Locate the cell with the specified text and output its [x, y] center coordinate. 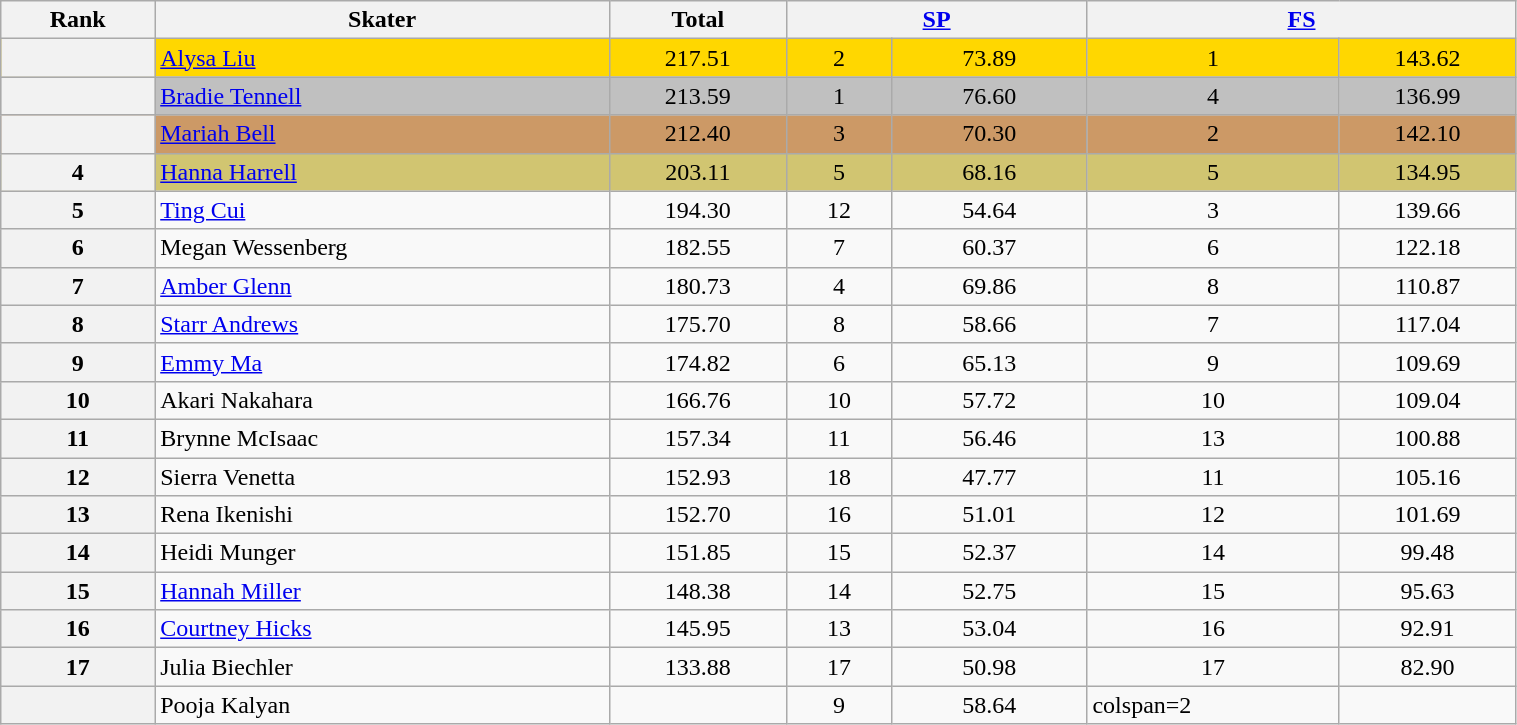
73.89 [990, 58]
Skater [382, 20]
Bradie Tennell [382, 96]
53.04 [990, 629]
151.85 [698, 553]
68.16 [990, 172]
Starr Andrews [382, 324]
Sierra Venetta [382, 477]
134.95 [1428, 172]
166.76 [698, 400]
65.13 [990, 362]
76.60 [990, 96]
142.10 [1428, 134]
Alysa Liu [382, 58]
110.87 [1428, 286]
157.34 [698, 438]
51.01 [990, 515]
60.37 [990, 248]
152.93 [698, 477]
117.04 [1428, 324]
Hanna Harrell [382, 172]
52.37 [990, 553]
101.69 [1428, 515]
139.66 [1428, 210]
Rena Ikenishi [382, 515]
Amber Glenn [382, 286]
92.91 [1428, 629]
Rank [78, 20]
99.48 [1428, 553]
203.11 [698, 172]
Pooja Kalyan [382, 705]
Megan Wessenberg [382, 248]
56.46 [990, 438]
182.55 [698, 248]
Hannah Miller [382, 591]
Mariah Bell [382, 134]
52.75 [990, 591]
152.70 [698, 515]
213.59 [698, 96]
58.64 [990, 705]
194.30 [698, 210]
109.69 [1428, 362]
Julia Biechler [382, 667]
50.98 [990, 667]
175.70 [698, 324]
95.63 [1428, 591]
FS [1302, 20]
148.38 [698, 591]
57.72 [990, 400]
47.77 [990, 477]
54.64 [990, 210]
100.88 [1428, 438]
Emmy Ma [382, 362]
133.88 [698, 667]
105.16 [1428, 477]
70.30 [990, 134]
212.40 [698, 134]
colspan=2 [1213, 705]
82.90 [1428, 667]
69.86 [990, 286]
Brynne McIsaac [382, 438]
Courtney Hicks [382, 629]
Akari Nakahara [382, 400]
SP [936, 20]
18 [838, 477]
143.62 [1428, 58]
Total [698, 20]
122.18 [1428, 248]
174.82 [698, 362]
Ting Cui [382, 210]
136.99 [1428, 96]
217.51 [698, 58]
109.04 [1428, 400]
145.95 [698, 629]
58.66 [990, 324]
Heidi Munger [382, 553]
180.73 [698, 286]
